Search for the cell housing the specified text and yield its (x, y) center coordinate. 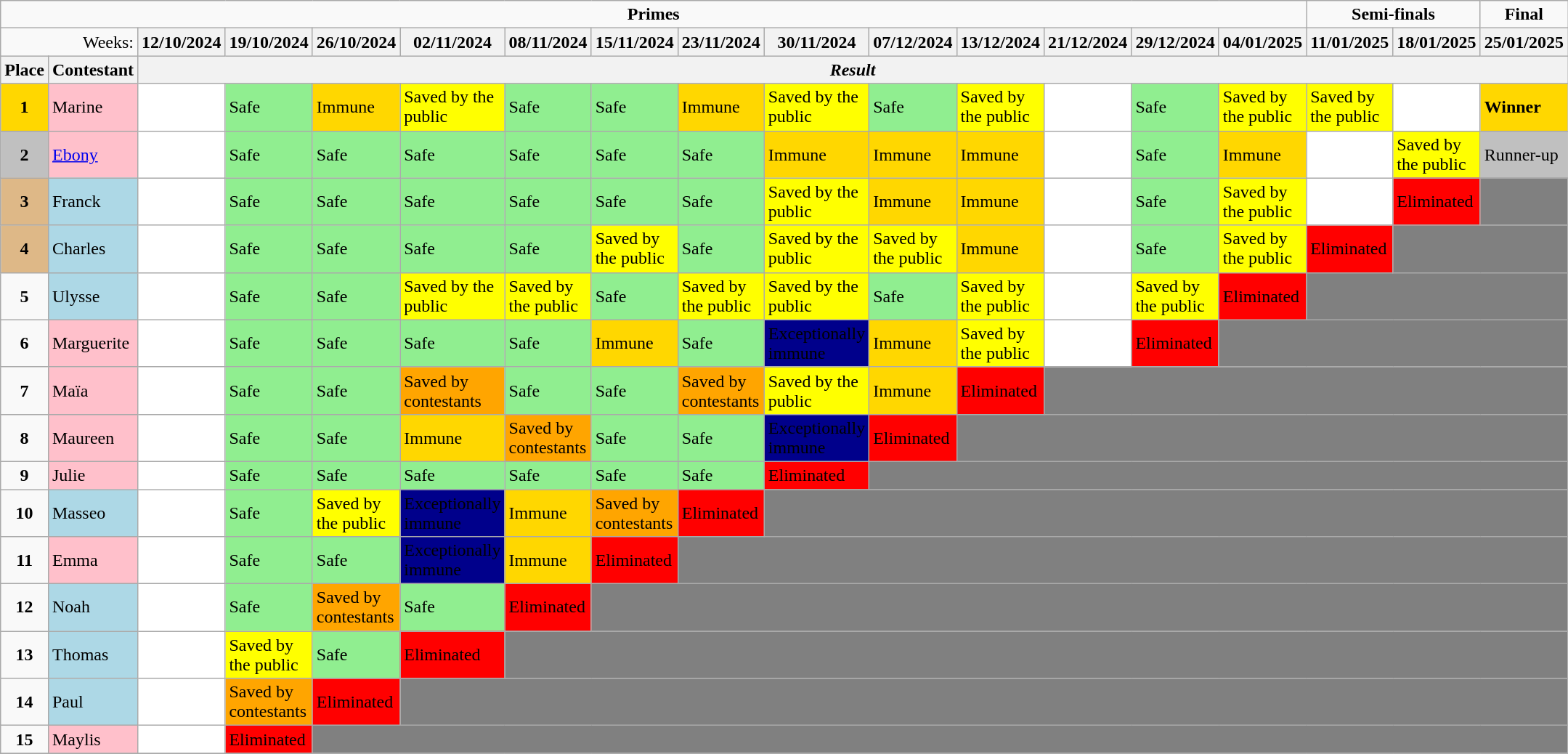
Charles (93, 248)
07/12/2024 (913, 42)
Emma (93, 561)
19/10/2024 (269, 42)
2 (25, 154)
5 (25, 296)
Contestant (93, 70)
11 (25, 561)
3 (25, 202)
15/11/2024 (635, 42)
13/12/2024 (1000, 42)
15 (25, 739)
Marguerite (93, 343)
1 (25, 108)
Marine (93, 108)
Place (25, 70)
9 (25, 475)
10 (25, 513)
25/01/2025 (1524, 42)
13 (25, 655)
26/10/2024 (356, 42)
Noah (93, 607)
02/11/2024 (452, 42)
30/11/2024 (816, 42)
18/01/2025 (1437, 42)
Ulysse (93, 296)
Final (1524, 15)
12 (25, 607)
08/11/2024 (548, 42)
14 (25, 702)
04/01/2025 (1262, 42)
Semi-finals (1393, 15)
4 (25, 248)
29/12/2024 (1175, 42)
Maylis (93, 739)
Paul (93, 702)
21/12/2024 (1087, 42)
Primes (654, 15)
Masseo (93, 513)
Weeks: (70, 42)
Winner (1524, 108)
11/01/2025 (1349, 42)
23/11/2024 (720, 42)
Thomas (93, 655)
Maureen (93, 437)
7 (25, 391)
Maïa (93, 391)
Result (853, 70)
Julie (93, 475)
8 (25, 437)
6 (25, 343)
Franck (93, 202)
Ebony (93, 154)
Runner-up (1524, 154)
12/10/2024 (182, 42)
